Return (X, Y) of the center of cell containing provided text 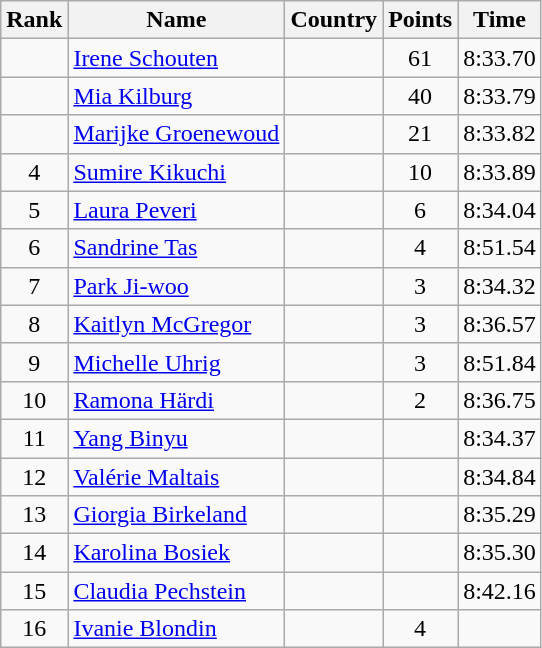
Mia Kilburg (176, 96)
Ramona Härdi (176, 400)
8:34.32 (500, 286)
8:33.82 (500, 134)
Claudia Pechstein (176, 591)
Rank (34, 20)
Yang Binyu (176, 438)
Michelle Uhrig (176, 362)
61 (420, 58)
Karolina Bosiek (176, 553)
14 (34, 553)
15 (34, 591)
8:35.29 (500, 515)
21 (420, 134)
Park Ji-woo (176, 286)
2 (420, 400)
8:36.75 (500, 400)
Giorgia Birkeland (176, 515)
8:33.70 (500, 58)
Irene Schouten (176, 58)
Valérie Maltais (176, 477)
8:35.30 (500, 553)
8:42.16 (500, 591)
Kaitlyn McGregor (176, 324)
Time (500, 20)
16 (34, 629)
Points (420, 20)
13 (34, 515)
8:36.57 (500, 324)
Country (334, 20)
8:34.04 (500, 210)
Ivanie Blondin (176, 629)
40 (420, 96)
8:34.37 (500, 438)
Sumire Kikuchi (176, 172)
8:51.54 (500, 248)
Marijke Groenewoud (176, 134)
Name (176, 20)
5 (34, 210)
8:33.89 (500, 172)
8:51.84 (500, 362)
8:33.79 (500, 96)
8:34.84 (500, 477)
Laura Peveri (176, 210)
Sandrine Tas (176, 248)
9 (34, 362)
11 (34, 438)
7 (34, 286)
12 (34, 477)
8 (34, 324)
